Detect which cell encompasses the target text, then output its [x, y] center coordinate. 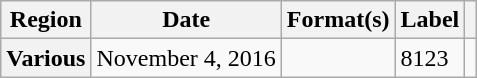
Format(s) [338, 20]
November 4, 2016 [186, 58]
Various [46, 58]
Region [46, 20]
8123 [430, 58]
Date [186, 20]
Label [430, 20]
